Determine the (x, y) coordinate at the center of the cell enclosing the given text.  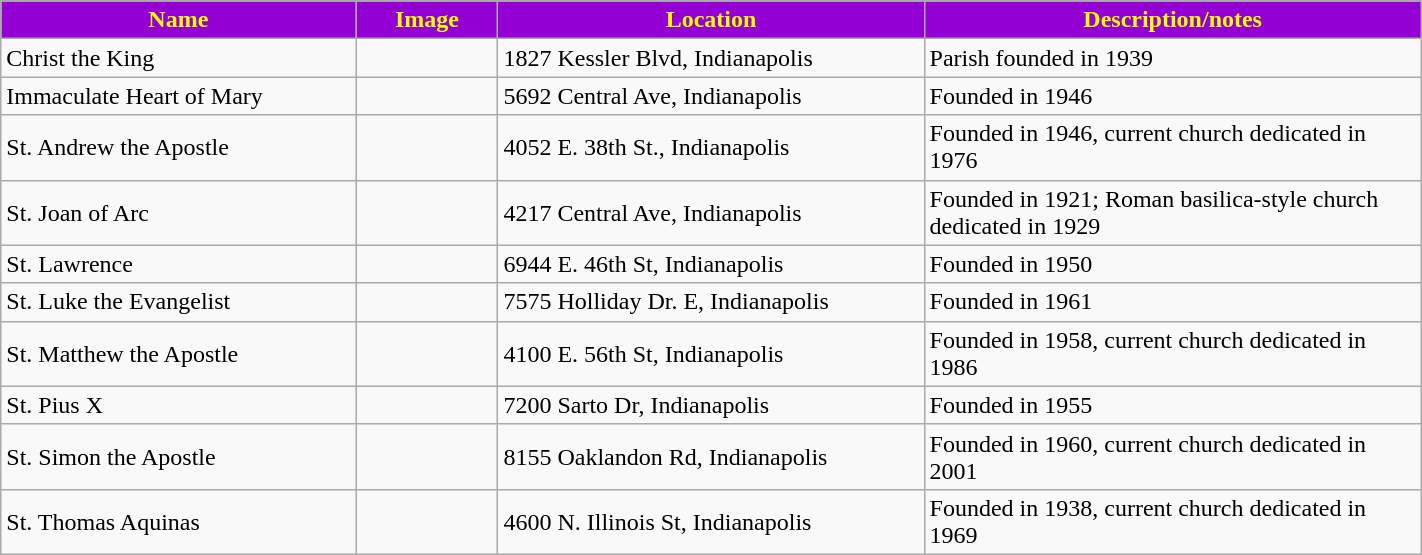
Founded in 1958, current church dedicated in 1986 (1172, 354)
Founded in 1950 (1172, 264)
Founded in 1961 (1172, 302)
St. Luke the Evangelist (178, 302)
St. Andrew the Apostle (178, 148)
Founded in 1938, current church dedicated in 1969 (1172, 522)
St. Pius X (178, 405)
4052 E. 38th St., Indianapolis (711, 148)
Founded in 1921; Roman basilica-style church dedicated in 1929 (1172, 212)
Founded in 1960, current church dedicated in 2001 (1172, 456)
Founded in 1946, current church dedicated in 1976 (1172, 148)
Description/notes (1172, 20)
Christ the King (178, 58)
4217 Central Ave, Indianapolis (711, 212)
7200 Sarto Dr, Indianapolis (711, 405)
Founded in 1955 (1172, 405)
Location (711, 20)
6944 E. 46th St, Indianapolis (711, 264)
4600 N. Illinois St, Indianapolis (711, 522)
Immaculate Heart of Mary (178, 96)
Parish founded in 1939 (1172, 58)
Name (178, 20)
St. Lawrence (178, 264)
7575 Holliday Dr. E, Indianapolis (711, 302)
St. Thomas Aquinas (178, 522)
Founded in 1946 (1172, 96)
5692 Central Ave, Indianapolis (711, 96)
St. Matthew the Apostle (178, 354)
St. Joan of Arc (178, 212)
1827 Kessler Blvd, Indianapolis (711, 58)
8155 Oaklandon Rd, Indianapolis (711, 456)
Image (427, 20)
4100 E. 56th St, Indianapolis (711, 354)
St. Simon the Apostle (178, 456)
